Determine the [X, Y] coordinate at the center of the cell enclosing the given text.  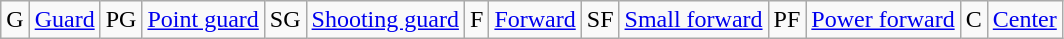
Power forward [883, 20]
C [974, 20]
Small forward [694, 20]
SG [285, 20]
Guard [64, 20]
SF [600, 20]
PF [787, 20]
Point guard [203, 20]
PG [121, 20]
Center [1024, 20]
Forward [535, 20]
Shooting guard [385, 20]
G [15, 20]
F [476, 20]
